Pinpoint the cell where the given text exists, returning its (x, y) midpoint coordinate. 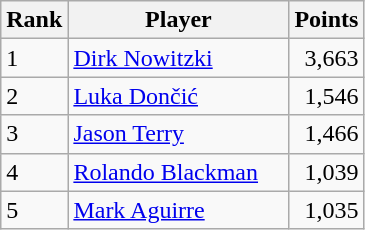
Dirk Nowitzki (178, 58)
Player (178, 20)
3,663 (326, 58)
Rolando Blackman (178, 172)
Luka Dončić (178, 96)
Points (326, 20)
5 (34, 210)
4 (34, 172)
1 (34, 58)
Rank (34, 20)
3 (34, 134)
Jason Terry (178, 134)
1,039 (326, 172)
1,546 (326, 96)
1,466 (326, 134)
Mark Aguirre (178, 210)
1,035 (326, 210)
2 (34, 96)
